Detect which cell encompasses the target text, then output its [x, y] center coordinate. 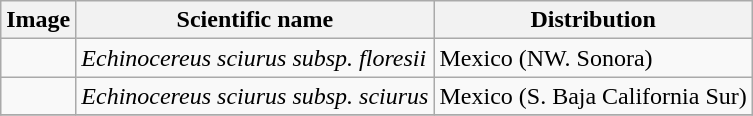
Echinocereus sciurus subsp. floresii [255, 58]
Scientific name [255, 20]
Image [38, 20]
Mexico (NW. Sonora) [593, 58]
Echinocereus sciurus subsp. sciurus [255, 96]
Mexico (S. Baja California Sur) [593, 96]
Distribution [593, 20]
